Detect which cell encompasses the target text, then output its (x, y) center coordinate. 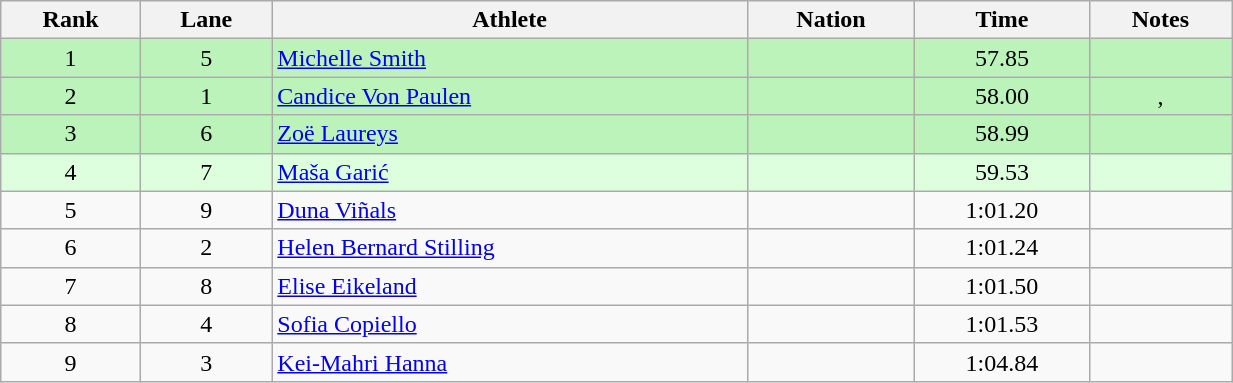
1:01.50 (1002, 286)
Time (1002, 20)
59.53 (1002, 172)
, (1160, 96)
1:01.24 (1002, 248)
58.99 (1002, 134)
Notes (1160, 20)
Zoë Laureys (510, 134)
Sofia Copiello (510, 324)
Elise Eikeland (510, 286)
Rank (71, 20)
Athlete (510, 20)
1:01.53 (1002, 324)
Michelle Smith (510, 58)
Nation (830, 20)
57.85 (1002, 58)
Helen Bernard Stilling (510, 248)
Maša Garić (510, 172)
Kei-Mahri Hanna (510, 362)
Candice Von Paulen (510, 96)
58.00 (1002, 96)
Lane (206, 20)
Duna Viñals (510, 210)
1:01.20 (1002, 210)
1:04.84 (1002, 362)
